Return (X, Y) of the center of cell containing provided text 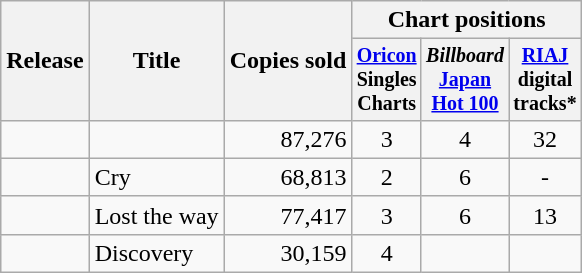
Billboard Japan Hot 100 (464, 80)
77,417 (288, 215)
RIAJ digital tracks* (546, 80)
Chart positions (466, 20)
Oricon Singles Charts (386, 80)
Discovery (156, 253)
32 (546, 139)
87,276 (288, 139)
13 (546, 215)
Release (45, 61)
2 (386, 177)
Lost the way (156, 215)
30,159 (288, 253)
- (546, 177)
68,813 (288, 177)
Cry (156, 177)
Copies sold (288, 61)
Title (156, 61)
